Return (x, y) of the center of cell containing provided text 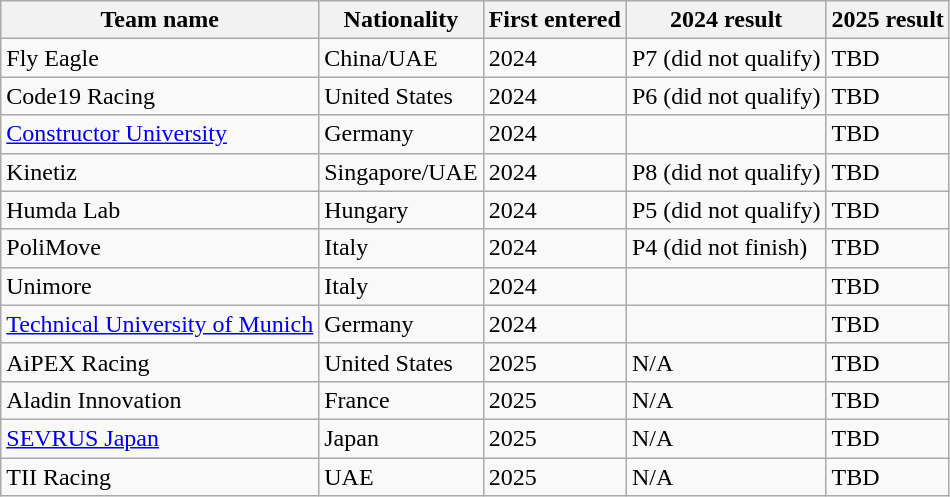
UAE (401, 477)
Humda Lab (160, 210)
Technical University of Munich (160, 324)
P6 (did not qualify) (726, 96)
Hungary (401, 210)
Aladin Innovation (160, 400)
2025 result (888, 20)
Singapore/UAE (401, 172)
Constructor University (160, 134)
P5 (did not qualify) (726, 210)
Fly Eagle (160, 58)
TII Racing (160, 477)
Japan (401, 438)
Nationality (401, 20)
Code19 Racing (160, 96)
P8 (did not qualify) (726, 172)
China/UAE (401, 58)
AiPEX Racing (160, 362)
France (401, 400)
Kinetiz (160, 172)
First entered (554, 20)
Unimore (160, 286)
PoliMove (160, 248)
2024 result (726, 20)
SEVRUS Japan (160, 438)
P7 (did not qualify) (726, 58)
P4 (did not finish) (726, 248)
Team name (160, 20)
